Capture the cell that displays the provided text and extract its (x, y) central coordinate. 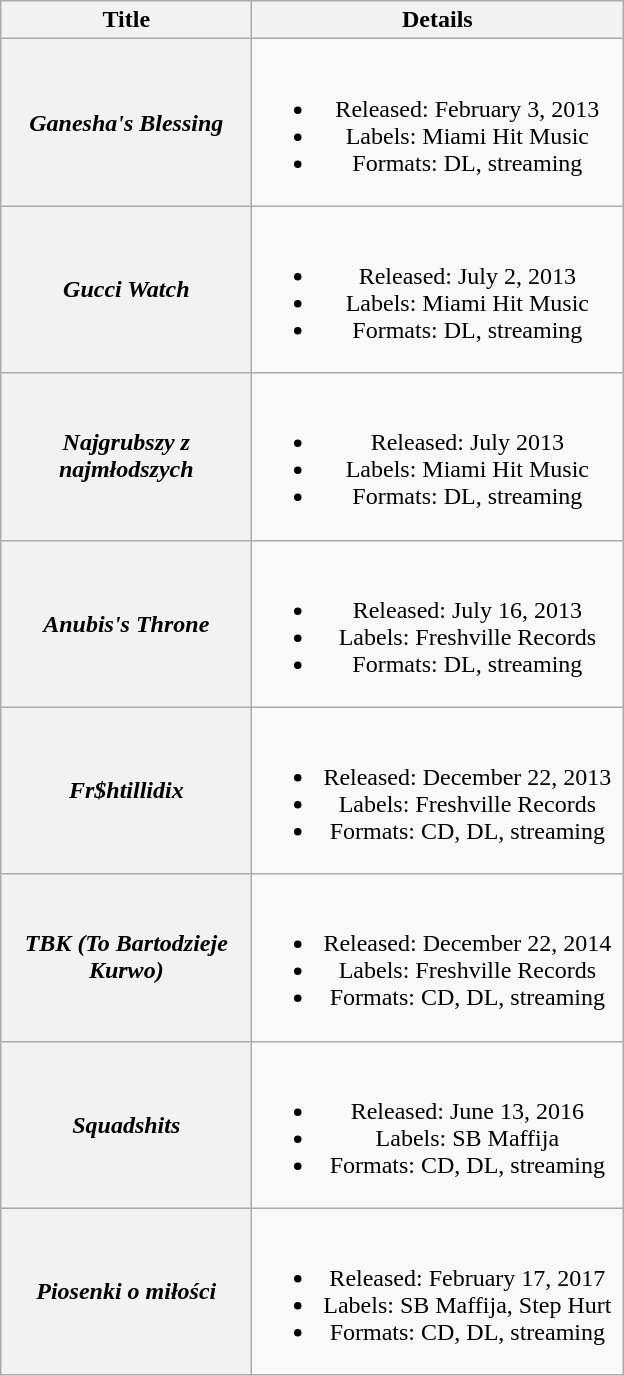
Released: July 2013Labels: Miami Hit MusicFormats: DL, streaming (438, 456)
Released: February 3, 2013Labels: Miami Hit MusicFormats: DL, streaming (438, 122)
Najgrubszy z najmłodszych (126, 456)
Gucci Watch (126, 290)
Anubis's Throne (126, 624)
Released: February 17, 2017Labels: SB Maffija, Step HurtFormats: CD, DL, streaming (438, 1292)
Released: July 16, 2013Labels: Freshville RecordsFormats: DL, streaming (438, 624)
Released: December 22, 2013Labels: Freshville RecordsFormats: CD, DL, streaming (438, 790)
Details (438, 20)
Squadshits (126, 1124)
Ganesha's Blessing (126, 122)
Piosenki o miłości (126, 1292)
Fr$htillidix (126, 790)
Released: December 22, 2014Labels: Freshville RecordsFormats: CD, DL, streaming (438, 958)
TBK (To Bartodzieje Kurwo) (126, 958)
Released: June 13, 2016Labels: SB MaffijaFormats: CD, DL, streaming (438, 1124)
Title (126, 20)
Released: July 2, 2013Labels: Miami Hit MusicFormats: DL, streaming (438, 290)
